Return [X, Y] of the center of cell containing provided text 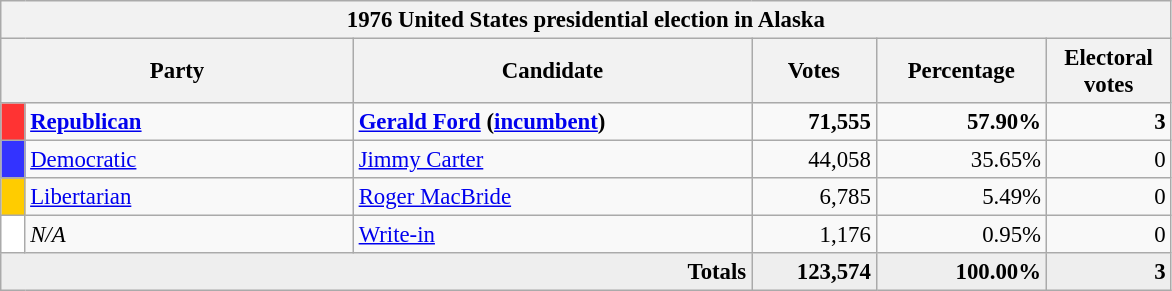
6,785 [814, 197]
Percentage [961, 72]
35.65% [961, 160]
Write-in [552, 235]
0.95% [961, 235]
Party [178, 72]
71,555 [814, 122]
44,058 [814, 160]
Electoral votes [1108, 72]
Republican [189, 122]
1,176 [814, 235]
1976 United States presidential election in Alaska [586, 20]
Libertarian [189, 197]
Democratic [189, 160]
57.90% [961, 122]
Jimmy Carter [552, 160]
Votes [814, 72]
Candidate [552, 72]
Gerald Ford (incumbent) [552, 122]
5.49% [961, 197]
3 [1108, 122]
N/A [189, 235]
Roger MacBride [552, 197]
